Determine the (x, y) coordinate at the center of the cell enclosing the given text.  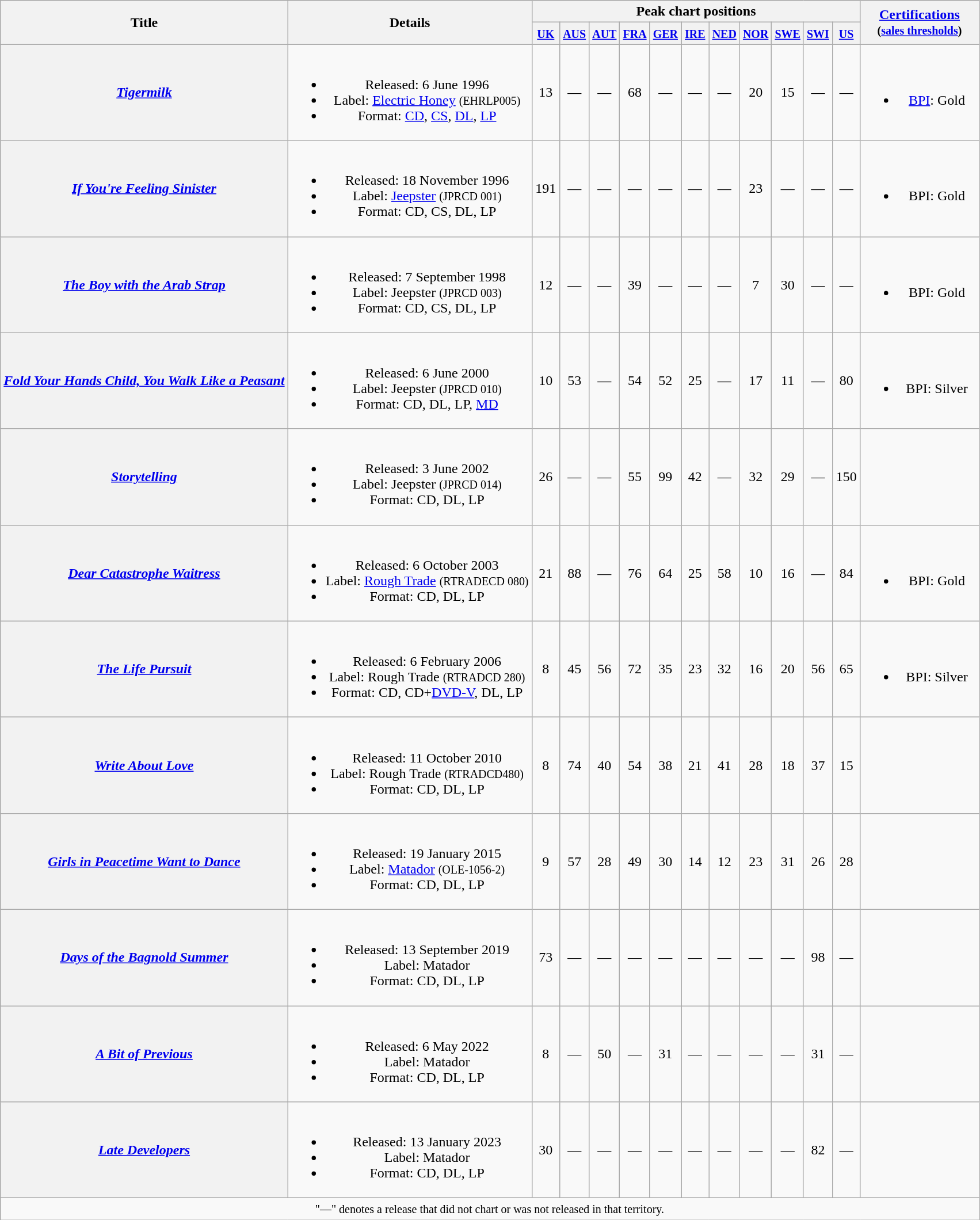
UK (546, 33)
US (846, 33)
9 (546, 861)
If You're Feeling Sinister (144, 189)
Released: 6 May 2022Label: MatadorFormat: CD, DL, LP (410, 1054)
55 (635, 476)
42 (695, 476)
13 (546, 92)
38 (665, 765)
Storytelling (144, 476)
Released: 7 September 1998Label: Jeepster (JPRCD 003)Format: CD, CS, DL, LP (410, 284)
Title (144, 22)
Released: 3 June 2002Label: Jeepster (JPRCD 014)Format: CD, DL, LP (410, 476)
53 (574, 381)
74 (574, 765)
IRE (695, 33)
The Boy with the Arab Strap (144, 284)
NED (724, 33)
NOR (756, 33)
Released: 6 October 2003Label: Rough Trade (RTRADECD 080)Format: CD, DL, LP (410, 573)
57 (574, 861)
29 (788, 476)
49 (635, 861)
AUS (574, 33)
191 (546, 189)
98 (818, 958)
Released: 11 October 2010Label: Rough Trade (RTRADCD480)Format: CD, DL, LP (410, 765)
14 (695, 861)
35 (665, 669)
52 (665, 381)
41 (724, 765)
AUT (604, 33)
40 (604, 765)
76 (635, 573)
SWE (788, 33)
11 (788, 381)
Write About Love (144, 765)
88 (574, 573)
The Life Pursuit (144, 669)
17 (756, 381)
Certifications(sales thresholds) (920, 22)
Released: 19 January 2015Label: Matador (OLE-1056-2)Format: CD, DL, LP (410, 861)
Tigermilk (144, 92)
39 (635, 284)
Girls in Peacetime Want to Dance (144, 861)
Released: 6 February 2006Label: Rough Trade (RTRADCD 280)Format: CD, CD+DVD-V, DL, LP (410, 669)
Released: 6 June 2000Label: Jeepster (JPRCD 010)Format: CD, DL, LP, MD (410, 381)
Dear Catastrophe Waitress (144, 573)
68 (635, 92)
Released: 6 June 1996Label: Electric Honey (EHRLP005)Format: CD, CS, DL, LP (410, 92)
65 (846, 669)
80 (846, 381)
45 (574, 669)
Days of the Bagnold Summer (144, 958)
82 (818, 1150)
18 (788, 765)
64 (665, 573)
50 (604, 1054)
72 (635, 669)
Late Developers (144, 1150)
A Bit of Previous (144, 1054)
37 (818, 765)
Details (410, 22)
Released: 13 January 2023Label: MatadorFormat: CD, DL, LP (410, 1150)
FRA (635, 33)
Peak chart positions (696, 12)
150 (846, 476)
Released: 13 September 2019Label: MatadorFormat: CD, DL, LP (410, 958)
7 (756, 284)
SWI (818, 33)
99 (665, 476)
Released: 18 November 1996Label: Jeepster (JPRCD 001)Format: CD, CS, DL, LP (410, 189)
73 (546, 958)
58 (724, 573)
Fold Your Hands Child, You Walk Like a Peasant (144, 381)
"—" denotes a release that did not chart or was not released in that territory. (490, 1209)
GER (665, 33)
84 (846, 573)
